Determine the [x, y] coordinate at the center of the cell enclosing the given text.  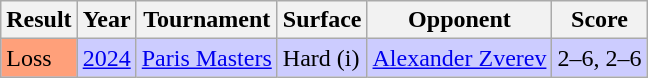
Hard (i) [322, 58]
Score [600, 20]
Result [39, 20]
Opponent [460, 20]
Paris Masters [206, 58]
Surface [322, 20]
Alexander Zverev [460, 58]
2024 [106, 58]
Loss [39, 58]
Year [106, 20]
Tournament [206, 20]
2–6, 2–6 [600, 58]
